Locate the cell with the specified text and output its (X, Y) center coordinate. 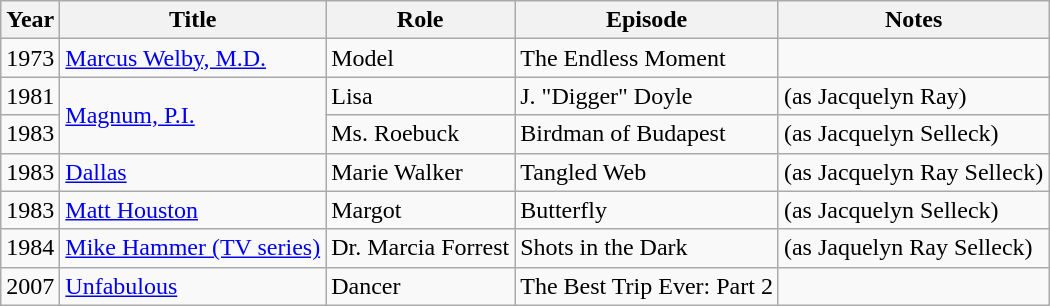
(as Jaquelyn Ray Selleck) (913, 248)
Shots in the Dark (647, 248)
2007 (30, 286)
Magnum, P.I. (193, 115)
Episode (647, 20)
Unfabulous (193, 286)
Lisa (420, 96)
(as Jacquelyn Ray Selleck) (913, 172)
The Best Trip Ever: Part 2 (647, 286)
Notes (913, 20)
Tangled Web (647, 172)
1981 (30, 96)
1984 (30, 248)
J. "Digger" Doyle (647, 96)
Butterfly (647, 210)
Model (420, 58)
Dancer (420, 286)
Dr. Marcia Forrest (420, 248)
Matt Houston (193, 210)
Birdman of Budapest (647, 134)
The Endless Moment (647, 58)
Role (420, 20)
Mike Hammer (TV series) (193, 248)
Dallas (193, 172)
1973 (30, 58)
Marie Walker (420, 172)
Year (30, 20)
Title (193, 20)
Margot (420, 210)
Marcus Welby, M.D. (193, 58)
(as Jacquelyn Ray) (913, 96)
Ms. Roebuck (420, 134)
